Capture the cell that displays the provided text and extract its (x, y) central coordinate. 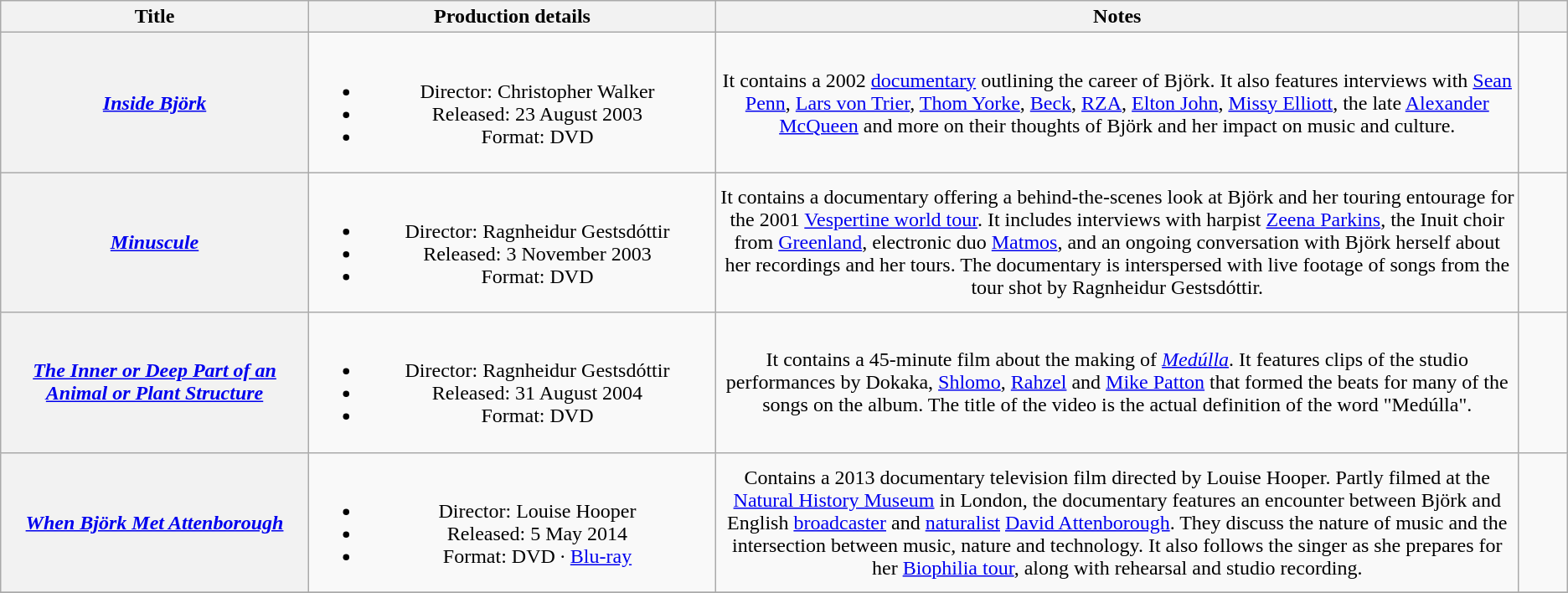
Minuscule (155, 243)
The Inner or Deep Part of an Animal or Plant Structure (155, 382)
Production details (512, 17)
Notes (1117, 17)
Director: Ragnheidur GestsdóttirReleased: 3 November 2003Format: DVD (512, 243)
Inside Björk (155, 102)
Title (155, 17)
When Björk Met Attenborough (155, 523)
Director: Louise HooperReleased: 5 May 2014Format: DVD · Blu-ray (512, 523)
Director: Christopher WalkerReleased: 23 August 2003Format: DVD (512, 102)
Director: Ragnheidur GestsdóttirReleased: 31 August 2004Format: DVD (512, 382)
